Return [x, y] of the center of cell containing provided text 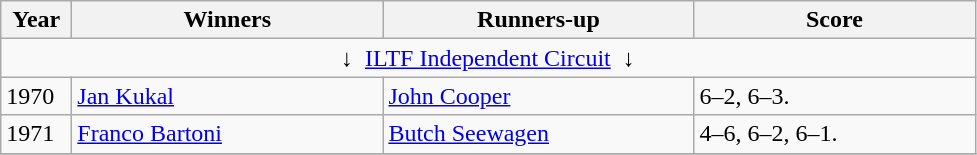
Butch Seewagen [538, 134]
Franco Bartoni [228, 134]
1970 [36, 96]
Runners-up [538, 20]
6–2, 6–3. [834, 96]
Jan Kukal [228, 96]
1971 [36, 134]
Year [36, 20]
Score [834, 20]
Winners [228, 20]
4–6, 6–2, 6–1. [834, 134]
John Cooper [538, 96]
↓ ILTF Independent Circuit ↓ [488, 58]
